Provide the [x, y] coordinate of the cell's center where the given text is located.  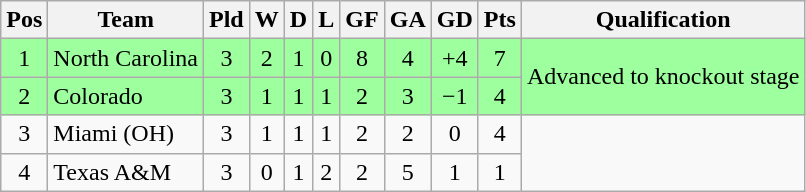
Texas A&M [126, 172]
Qualification [663, 20]
5 [408, 172]
D [298, 20]
W [266, 20]
Miami (OH) [126, 134]
GF [362, 20]
−1 [454, 96]
8 [362, 58]
Pos [24, 20]
7 [500, 58]
Advanced to knockout stage [663, 77]
North Carolina [126, 58]
+4 [454, 58]
Pld [227, 20]
GA [408, 20]
L [326, 20]
Colorado [126, 96]
GD [454, 20]
Team [126, 20]
Pts [500, 20]
